Search for the cell housing the specified text and yield its (X, Y) center coordinate. 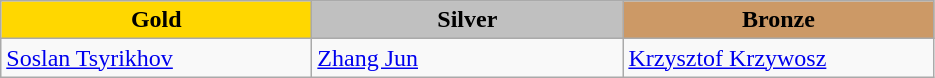
Gold (156, 20)
Silver (468, 20)
Krzysztof Krzywosz (778, 58)
Soslan Tsyrikhov (156, 58)
Zhang Jun (468, 58)
Bronze (778, 20)
